Detect which cell encompasses the target text, then output its (X, Y) center coordinate. 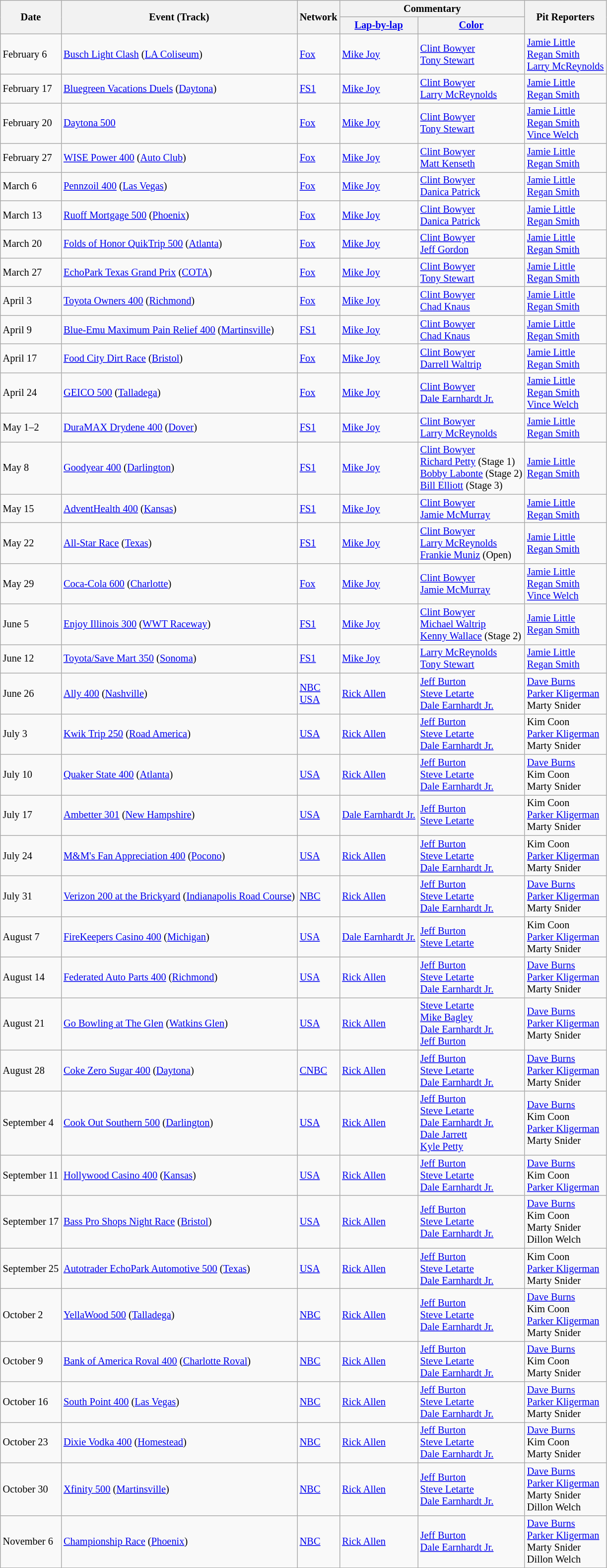
November 6 (31, 1542)
March 20 (31, 244)
May 22 (31, 543)
September 11 (31, 1175)
Toyota/Save Mart 350 (Sonoma) (179, 659)
All-Star Race (Texas) (179, 543)
Jamie LittleRegan SmithLarry McReynolds (565, 54)
Ambetter 301 (New Hampshire) (179, 815)
October 30 (31, 1489)
Verizon 200 at the Brickyard (Indianapolis Road Course) (179, 896)
Dixie Vodka 400 (Homestead) (179, 1442)
Commentary (432, 8)
Championship Race (Phoenix) (179, 1542)
July 3 (31, 734)
June 12 (31, 659)
Clint BowyerRichard Petty (Stage 1)Bobby Labonte (Stage 2)Bill Elliott (Stage 3) (472, 468)
GEICO 500 (Talladega) (179, 393)
Toyota Owners 400 (Richmond) (179, 301)
Clint BowyerDarrell Waltrip (472, 358)
Steve LetarteMike BagleyDale Earnhardt Jr.Jeff Burton (472, 1024)
October 23 (31, 1442)
Folds of Honor QuikTrip 500 (Atlanta) (179, 244)
Hollywood Casino 400 (Kansas) (179, 1175)
Quaker State 400 (Atlanta) (179, 774)
Jeff BurtonDale Earnhardt Jr. (472, 1542)
July 10 (31, 774)
September 25 (31, 1269)
Autotrader EchoPark Automotive 500 (Texas) (179, 1269)
March 13 (31, 215)
FireKeepers Casino 400 (Michigan) (179, 937)
July 24 (31, 856)
Enjoy Illinois 300 (WWT Raceway) (179, 624)
Larry McReynoldsTony Stewart (472, 659)
Clint BowyerDale Earnhardt Jr. (472, 393)
Color (472, 25)
Pit Reporters (565, 17)
October 2 (31, 1315)
May 8 (31, 468)
October 16 (31, 1402)
September 17 (31, 1222)
August 21 (31, 1024)
WISE Power 400 (Auto Club) (179, 158)
Clint BowyerMatt Kenseth (472, 158)
Coca-Cola 600 (Charlotte) (179, 584)
Event (Track) (179, 17)
April 9 (31, 330)
October 9 (31, 1361)
Clint BowyerMichael WaltripKenny Wallace (Stage 2) (472, 624)
Clint BowyerJeff Gordon (472, 244)
Go Bowling at The Glen (Watkins Glen) (179, 1024)
Date (31, 17)
August 28 (31, 1070)
August 14 (31, 977)
June 26 (31, 693)
EchoPark Texas Grand Prix (COTA) (179, 272)
Lap-by-lap (378, 25)
February 6 (31, 54)
Bass Pro Shops Night Race (Bristol) (179, 1222)
Coke Zero Sugar 400 (Daytona) (179, 1070)
February 17 (31, 88)
Xfinity 500 (Martinsville) (179, 1489)
August 7 (31, 937)
May 29 (31, 584)
DuraMAX Drydene 400 (Dover) (179, 428)
July 17 (31, 815)
Bank of America Roval 400 (Charlotte Roval) (179, 1361)
Daytona 500 (179, 123)
Ally 400 (Nashville) (179, 693)
Dave BurnsKim CoonParker Kligerman (565, 1175)
June 5 (31, 624)
April 3 (31, 301)
March 6 (31, 186)
Goodyear 400 (Darlington) (179, 468)
May 1–2 (31, 428)
September 4 (31, 1123)
AdventHealth 400 (Kansas) (179, 509)
Busch Light Clash (LA Coliseum) (179, 54)
Cook Out Southern 500 (Darlington) (179, 1123)
February 20 (31, 123)
Food City Dirt Race (Bristol) (179, 358)
July 31 (31, 896)
South Point 400 (Las Vegas) (179, 1402)
April 24 (31, 393)
April 17 (31, 358)
Blue-Emu Maximum Pain Relief 400 (Martinsville) (179, 330)
YellaWood 500 (Talladega) (179, 1315)
March 27 (31, 272)
NBCUSA (319, 693)
Federated Auto Parts 400 (Richmond) (179, 977)
Network (319, 17)
Clint BowyerLarry McReynoldsFrankie Muniz (Open) (472, 543)
May 15 (31, 509)
CNBC (319, 1070)
M&M's Fan Appreciation 400 (Pocono) (179, 856)
February 27 (31, 158)
Kwik Trip 250 (Road America) (179, 734)
Bluegreen Vacations Duels (Daytona) (179, 88)
Pennzoil 400 (Las Vegas) (179, 186)
Ruoff Mortgage 500 (Phoenix) (179, 215)
Jeff BurtonSteve LetarteDale Earnhardt Jr.Dale JarrettKyle Petty (472, 1123)
Dave BurnsKim CoonMarty SniderDillon Welch (565, 1222)
